Locate the cell with the specified text and output its (X, Y) center coordinate. 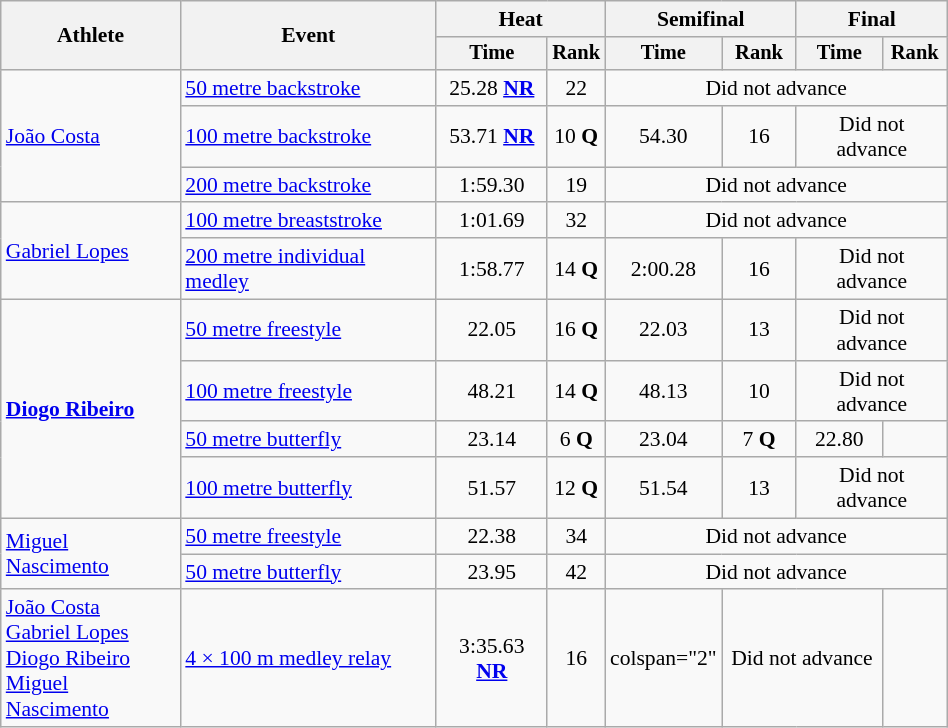
23.14 (492, 440)
51.54 (664, 488)
João Costa Gabriel Lopes Diogo RibeiroMiguel Nascimento (91, 659)
22.38 (492, 537)
25.28 NR (492, 88)
12 Q (576, 488)
Final (872, 19)
Event (308, 36)
3:35.63 NR (492, 659)
54.30 (664, 136)
10 (760, 392)
10 Q (576, 136)
200 metre individual medley (308, 268)
100 metre backstroke (308, 136)
Gabriel Lopes (91, 252)
Miguel Nascimento (91, 554)
100 metre butterfly (308, 488)
Diogo Ribeiro (91, 410)
32 (576, 221)
48.13 (664, 392)
42 (576, 572)
4 × 100 m medley relay (308, 659)
50 metre backstroke (308, 88)
16 Q (576, 330)
51.57 (492, 488)
48.21 (492, 392)
Semifinal (700, 19)
1:58.77 (492, 268)
colspan="2" (664, 659)
53.71 NR (492, 136)
22.80 (839, 440)
100 metre freestyle (308, 392)
23.95 (492, 572)
22 (576, 88)
1:59.30 (492, 185)
23.04 (664, 440)
Heat (520, 19)
6 Q (576, 440)
22.03 (664, 330)
100 metre breaststroke (308, 221)
1:01.69 (492, 221)
22.05 (492, 330)
19 (576, 185)
34 (576, 537)
7 Q (760, 440)
200 metre backstroke (308, 185)
2:00.28 (664, 268)
João Costa (91, 136)
Athlete (91, 36)
